Find where the given text appears and provide that cell's center as [X, Y] coordinate. 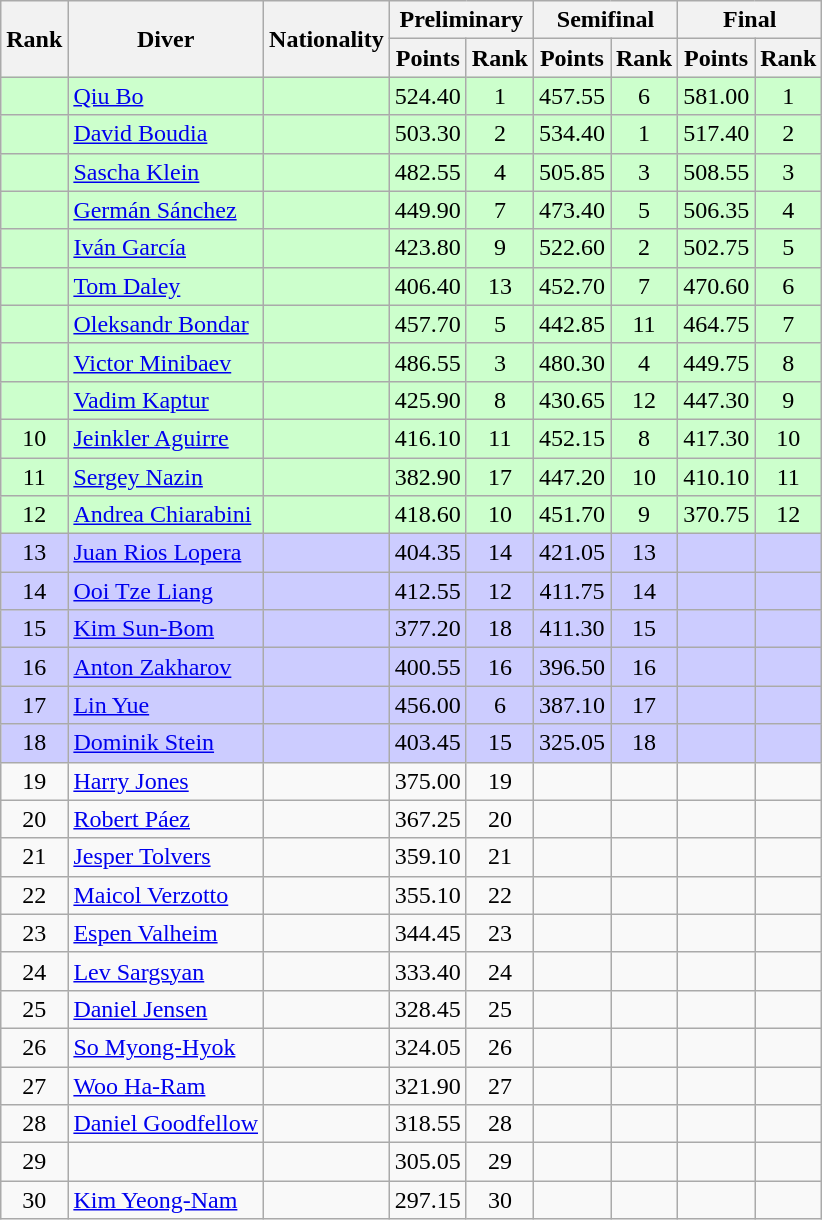
406.40 [428, 286]
517.40 [716, 134]
Kim Yeong-Nam [166, 1200]
Andrea Chiarabini [166, 515]
430.65 [572, 400]
449.90 [428, 210]
447.20 [572, 477]
Preliminary [461, 20]
425.90 [428, 400]
Dominik Stein [166, 743]
410.10 [716, 477]
421.05 [572, 553]
442.85 [572, 324]
Anton Zakharov [166, 667]
505.85 [572, 172]
508.55 [716, 172]
416.10 [428, 438]
Juan Rios Lopera [166, 553]
Oleksandr Bondar [166, 324]
Kim Sun-Bom [166, 629]
Harry Jones [166, 781]
359.10 [428, 857]
Iván García [166, 248]
Daniel Jensen [166, 1009]
411.30 [572, 629]
522.60 [572, 248]
344.45 [428, 933]
375.00 [428, 781]
524.40 [428, 96]
Woo Ha-Ram [166, 1085]
382.90 [428, 477]
456.00 [428, 705]
387.10 [572, 705]
457.70 [428, 324]
Diver [166, 39]
412.55 [428, 591]
Jeinkler Aguirre [166, 438]
Nationality [327, 39]
Sergey Nazin [166, 477]
Qiu Bo [166, 96]
370.75 [716, 515]
534.40 [572, 134]
480.30 [572, 362]
502.75 [716, 248]
Ooi Tze Liang [166, 591]
506.35 [716, 210]
325.05 [572, 743]
Jesper Tolvers [166, 857]
417.30 [716, 438]
Robert Páez [166, 819]
Sascha Klein [166, 172]
Semifinal [605, 20]
457.55 [572, 96]
So Myong-Hyok [166, 1047]
581.00 [716, 96]
482.55 [428, 172]
Lev Sargsyan [166, 971]
403.45 [428, 743]
400.55 [428, 667]
464.75 [716, 324]
Espen Valheim [166, 933]
Final [750, 20]
418.60 [428, 515]
318.55 [428, 1124]
Victor Minibaev [166, 362]
355.10 [428, 895]
Tom Daley [166, 286]
Daniel Goodfellow [166, 1124]
451.70 [572, 515]
449.75 [716, 362]
333.40 [428, 971]
Maicol Verzotto [166, 895]
Vadim Kaptur [166, 400]
503.30 [428, 134]
411.75 [572, 591]
367.25 [428, 819]
452.15 [572, 438]
David Boudia [166, 134]
470.60 [716, 286]
404.35 [428, 553]
321.90 [428, 1085]
423.80 [428, 248]
473.40 [572, 210]
Lin Yue [166, 705]
396.50 [572, 667]
297.15 [428, 1200]
486.55 [428, 362]
452.70 [572, 286]
447.30 [716, 400]
377.20 [428, 629]
Germán Sánchez [166, 210]
305.05 [428, 1162]
324.05 [428, 1047]
328.45 [428, 1009]
